Search for the cell housing the specified text and yield its [X, Y] center coordinate. 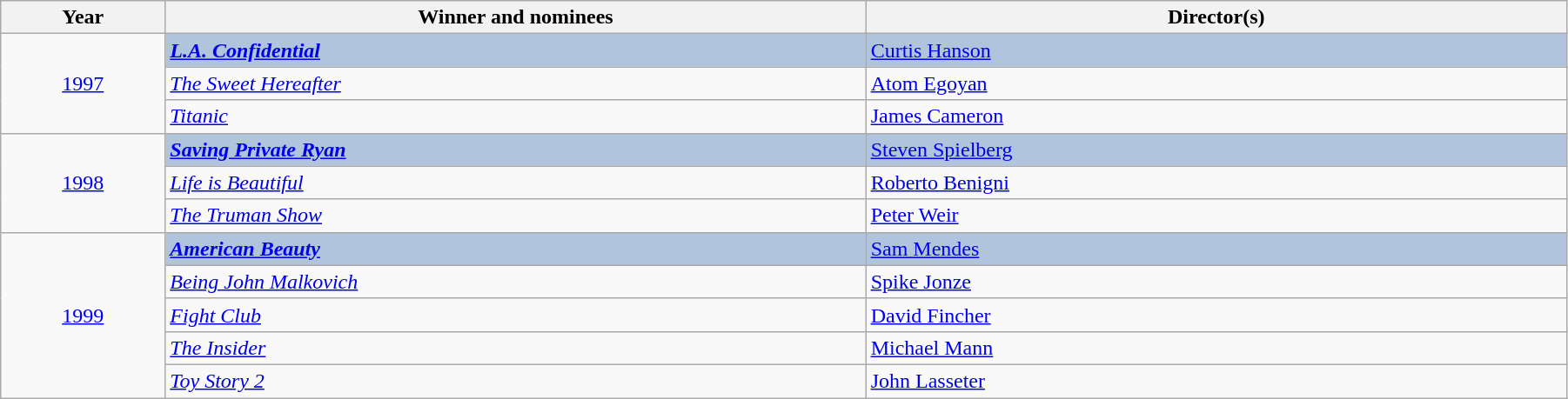
Spike Jonze [1216, 282]
Sam Mendes [1216, 249]
American Beauty [515, 249]
Saving Private Ryan [515, 150]
Winner and nominees [515, 17]
John Lasseter [1216, 381]
Life is Beautiful [515, 183]
Atom Egoyan [1216, 83]
Titanic [515, 116]
L.A. Confidential [515, 50]
Toy Story 2 [515, 381]
1999 [84, 315]
1997 [84, 83]
Curtis Hanson [1216, 50]
Fight Club [515, 315]
The Truman Show [515, 216]
The Insider [515, 348]
Director(s) [1216, 17]
David Fincher [1216, 315]
Year [84, 17]
Michael Mann [1216, 348]
1998 [84, 183]
The Sweet Hereafter [515, 83]
Peter Weir [1216, 216]
Being John Malkovich [515, 282]
Roberto Benigni [1216, 183]
Steven Spielberg [1216, 150]
James Cameron [1216, 116]
